Detect which cell encompasses the target text, then output its [X, Y] center coordinate. 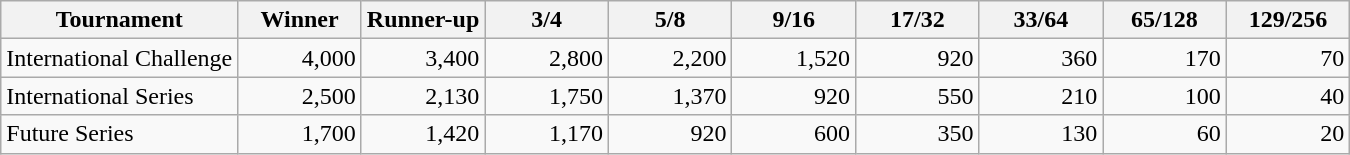
60 [1165, 134]
33/64 [1041, 20]
130 [1041, 134]
65/128 [1165, 20]
International Challenge [120, 58]
600 [794, 134]
Runner-up [423, 20]
9/16 [794, 20]
3/4 [547, 20]
1,420 [423, 134]
1,520 [794, 58]
360 [1041, 58]
2,200 [670, 58]
2,130 [423, 96]
Future Series [120, 134]
5/8 [670, 20]
2,500 [300, 96]
3,400 [423, 58]
210 [1041, 96]
1,750 [547, 96]
70 [1288, 58]
1,700 [300, 134]
40 [1288, 96]
4,000 [300, 58]
1,170 [547, 134]
350 [918, 134]
100 [1165, 96]
17/32 [918, 20]
129/256 [1288, 20]
1,370 [670, 96]
International Series [120, 96]
Tournament [120, 20]
550 [918, 96]
Winner [300, 20]
20 [1288, 134]
170 [1165, 58]
2,800 [547, 58]
